Pinpoint the cell where the given text exists, returning its (X, Y) midpoint coordinate. 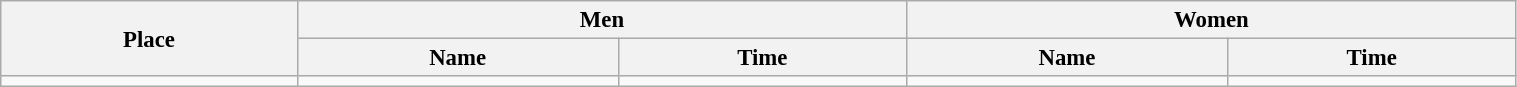
Women (1212, 20)
Men (602, 20)
Place (150, 38)
